Return the (X, Y) coordinate for the center point of the cell that contains the specified text.  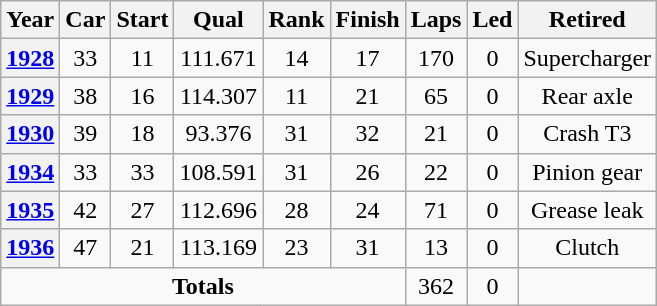
26 (368, 172)
93.376 (218, 134)
112.696 (218, 210)
1936 (30, 248)
114.307 (218, 96)
Clutch (588, 248)
Year (30, 20)
Rank (296, 20)
Led (492, 20)
47 (86, 248)
65 (436, 96)
18 (142, 134)
22 (436, 172)
14 (296, 58)
Totals (203, 286)
27 (142, 210)
Rear axle (588, 96)
113.169 (218, 248)
23 (296, 248)
Supercharger (588, 58)
1930 (30, 134)
16 (142, 96)
1935 (30, 210)
32 (368, 134)
Crash T3 (588, 134)
42 (86, 210)
Grease leak (588, 210)
170 (436, 58)
111.671 (218, 58)
Start (142, 20)
Pinion gear (588, 172)
Retired (588, 20)
362 (436, 286)
Finish (368, 20)
28 (296, 210)
17 (368, 58)
13 (436, 248)
71 (436, 210)
1928 (30, 58)
1934 (30, 172)
Car (86, 20)
108.591 (218, 172)
38 (86, 96)
Qual (218, 20)
39 (86, 134)
Laps (436, 20)
24 (368, 210)
1929 (30, 96)
